Pinpoint the cell where the given text exists, returning its (x, y) midpoint coordinate. 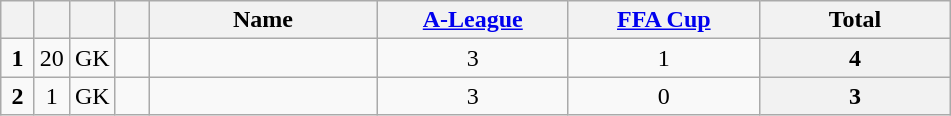
0 (664, 96)
A-League (472, 20)
2 (18, 96)
FFA Cup (664, 20)
20 (52, 58)
Name (264, 20)
Total (854, 20)
4 (854, 58)
